Extract the (X, Y) coordinate from the center of the cell holding the provided text.  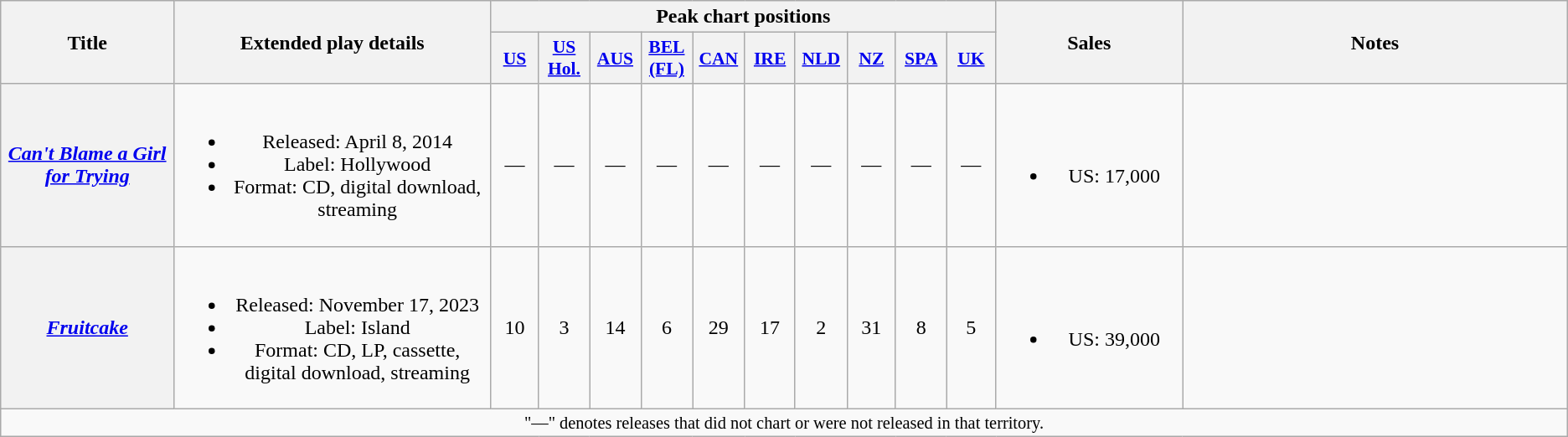
Released: April 8, 2014Label: HollywoodFormat: CD, digital download, streaming (333, 165)
Title (87, 42)
SPA (921, 59)
3 (564, 327)
17 (770, 327)
US Hol. (564, 59)
2 (821, 327)
Sales (1089, 42)
NLD (821, 59)
"—" denotes releases that did not chart or were not released in that territory. (784, 423)
NZ (871, 59)
14 (615, 327)
Peak chart positions (744, 17)
UK (972, 59)
8 (921, 327)
Can't Blame a Girl for Trying (87, 165)
US: 39,000 (1089, 327)
29 (719, 327)
Extended play details (333, 42)
AUS (615, 59)
Fruitcake (87, 327)
Released: November 17, 2023Label: IslandFormat: CD, LP, cassette, digital download, streaming (333, 327)
31 (871, 327)
6 (667, 327)
5 (972, 327)
BEL(FL) (667, 59)
US (515, 59)
Notes (1375, 42)
CAN (719, 59)
IRE (770, 59)
US: 17,000 (1089, 165)
10 (515, 327)
